From the cell containing the given text, extract its center point as (X, Y) coordinate. 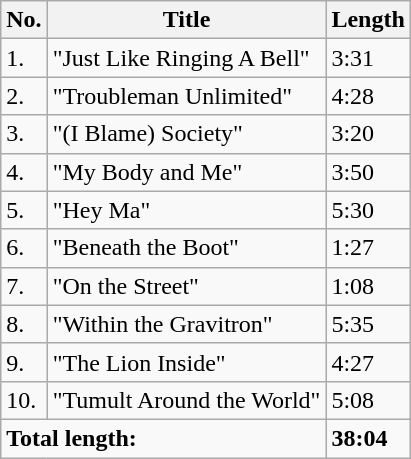
"Within the Gravitron" (186, 324)
3:20 (368, 134)
"The Lion Inside" (186, 362)
1:08 (368, 286)
4:27 (368, 362)
1. (24, 58)
"(I Blame) Society" (186, 134)
"Beneath the Boot" (186, 248)
5:08 (368, 400)
5. (24, 210)
5:35 (368, 324)
10. (24, 400)
Length (368, 20)
Title (186, 20)
5:30 (368, 210)
Total length: (164, 438)
"On the Street" (186, 286)
1:27 (368, 248)
"Just Like Ringing A Bell" (186, 58)
"My Body and Me" (186, 172)
"Troubleman Unlimited" (186, 96)
3:31 (368, 58)
4:28 (368, 96)
No. (24, 20)
6. (24, 248)
3. (24, 134)
2. (24, 96)
4. (24, 172)
3:50 (368, 172)
"Tumult Around the World" (186, 400)
"Hey Ma" (186, 210)
9. (24, 362)
7. (24, 286)
8. (24, 324)
38:04 (368, 438)
